For the text-containing cell, return its midpoint in (X, Y) coordinate format. 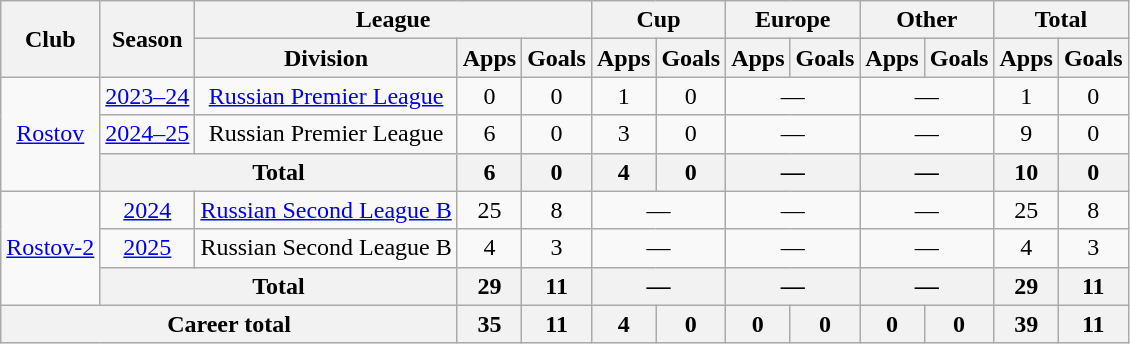
10 (1026, 172)
Rostov-2 (50, 248)
Europe (793, 20)
39 (1026, 324)
2023–24 (148, 96)
Club (50, 39)
2025 (148, 248)
Rostov (50, 134)
Career total (229, 324)
35 (489, 324)
2024–25 (148, 134)
2024 (148, 210)
9 (1026, 134)
Cup (658, 20)
Other (927, 20)
League (394, 20)
Season (148, 39)
Division (326, 58)
